Extract the [X, Y] coordinate from the center of the cell holding the provided text.  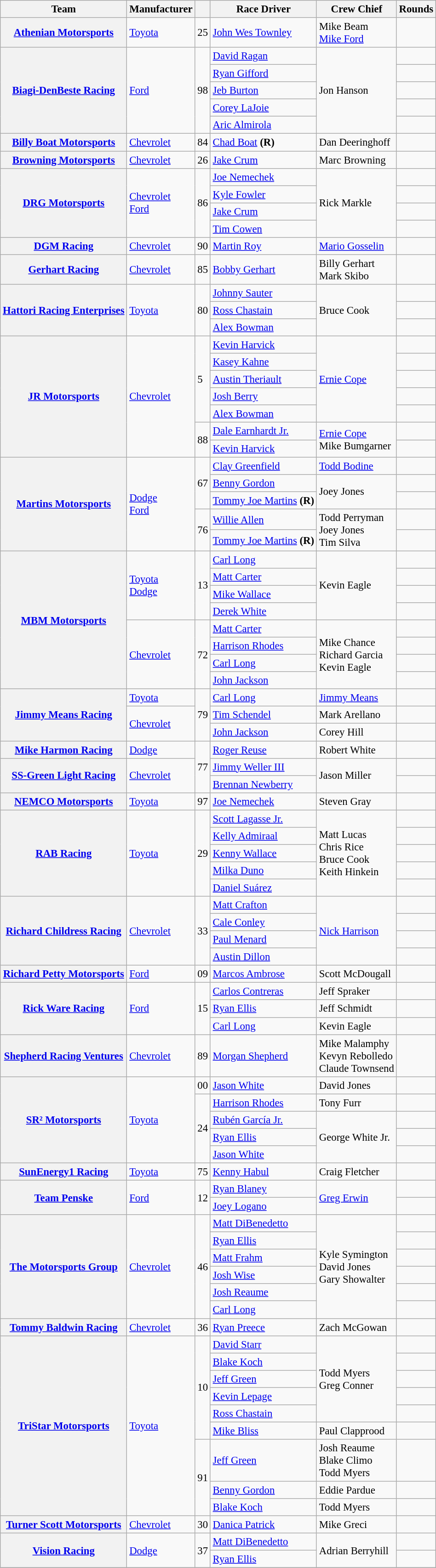
33 [202, 931]
Todd PerrymanJoey JonesTim Silva [356, 530]
Kasey Kahne [263, 362]
JR Motorsports [63, 397]
Ernie CopeMike Bumgarner [356, 440]
Zach McGowan [356, 1327]
Josh ReaumeBlake ClimoTodd Myers [356, 1460]
Manufacturer [161, 9]
Daniel Suárez [263, 888]
86 [202, 203]
Kenny Wallace [263, 853]
Robert White [356, 750]
Aric Almirola [263, 125]
72 [202, 655]
Greg Erwin [356, 1197]
91 [202, 1477]
Ernie Cope [356, 379]
26 [202, 160]
15 [202, 1009]
Mike Bliss [263, 1431]
Turner Scott Motorsports [63, 1525]
Ryan Gifford [263, 74]
Paul Menard [263, 940]
Matt LucasChris RiceBruce CookKeith Hinkein [356, 853]
Morgan Shepherd [263, 1056]
24 [202, 1128]
Chevrolet Ford [161, 203]
88 [202, 440]
10 [202, 1387]
Kyle SymingtonDavid JonesGary Showalter [356, 1267]
Jimmy Means Racing [63, 715]
Joey Logano [263, 1206]
Vision Racing [63, 1550]
David Starr [263, 1344]
TriStar Motorsports [63, 1426]
The Motorsports Group [63, 1267]
Jon Hanson [356, 91]
Eddie Pardue [356, 1490]
Todd Bodine [356, 466]
Steven Gray [356, 801]
Dale Earnhardt Jr. [263, 431]
Tim Schendel [263, 715]
SR² Motorsports [63, 1120]
84 [202, 142]
Clay Greenfield [263, 466]
MBM Motorsports [63, 620]
Marc Browning [356, 160]
Milka Duno [263, 871]
Rick Ware Racing [63, 1009]
Jimmy Weller III [263, 767]
Tony Furr [356, 1103]
David Ragan [263, 56]
Richard Petty Motorsports [63, 974]
13 [202, 585]
76 [202, 530]
Todd MyersGreg Conner [356, 1379]
Jimmy Means [356, 698]
Johnny Sauter [263, 293]
12 [202, 1197]
Austin Theriault [263, 379]
Martins Motorsports [63, 504]
09 [202, 974]
Rubén García Jr. [263, 1120]
Josh Berry [263, 396]
Carlos Contreras [263, 991]
90 [202, 246]
Shepherd Racing Ventures [63, 1056]
NEMCO Motorsports [63, 801]
Rick Markle [356, 203]
John Wes Townley [263, 33]
Chad Boat (R) [263, 142]
Browning Motorsports [63, 160]
30 [202, 1525]
Adrian Berryhill [356, 1550]
Paul Clapprood [356, 1431]
Kevin Lepage [263, 1396]
George White Jr. [356, 1138]
Billy GerhartMark Skibo [356, 269]
Scott McDougall [356, 974]
Willie Allen [263, 520]
36 [202, 1327]
Race Driver [263, 9]
Danica Patrick [263, 1525]
Jeb Burton [263, 91]
Rounds [416, 9]
Scott Lagasse Jr. [263, 819]
DGM Racing [63, 246]
Marcos Ambrose [263, 974]
Nick Harrison [356, 931]
Mike ChanceRichard GarciaKevin Eagle [356, 655]
Ryan Preece [263, 1327]
29 [202, 853]
Mike BeamMike Ford [356, 33]
Corey LaJoie [263, 108]
Bruce Cook [356, 311]
Athenian Motorsports [63, 33]
Austin Dillon [263, 957]
Tim Cowen [263, 229]
Mike MalamphyKevyn RebolledoClaude Townsend [356, 1056]
Biagi-DenBeste Racing [63, 91]
David Jones [356, 1085]
Josh Wise [263, 1275]
RAB Racing [63, 853]
Mario Gosselin [356, 246]
Mark Arellano [356, 715]
Josh Reaume [263, 1292]
Cale Conley [263, 923]
Billy Boat Motorsports [63, 142]
Kyle Fowler [263, 194]
Brennan Newberry [263, 784]
SS-Green Light Racing [63, 776]
25 [202, 33]
Bobby Gerhart [263, 269]
Tommy Baldwin Racing [63, 1327]
Richard Childress Racing [63, 931]
Corey Hill [356, 732]
Matt Frahm [263, 1258]
77 [202, 767]
Crew Chief [356, 9]
Gerhart Racing [63, 269]
Kenny Habul [263, 1172]
Roger Reuse [263, 750]
00 [202, 1085]
Derek White [263, 611]
ToyotaDodge [161, 585]
Martin Roy [263, 246]
Team Penske [63, 1197]
Jeff Spraker [356, 991]
46 [202, 1267]
Kelly Admiraal [263, 836]
Matt Crafton [263, 905]
98 [202, 91]
85 [202, 269]
89 [202, 1056]
Dan Deeringhoff [356, 142]
SunEnergy1 Racing [63, 1172]
DRG Motorsports [63, 203]
75 [202, 1172]
Jeff Schmidt [356, 1009]
Todd Myers [356, 1507]
80 [202, 311]
Hattori Racing Enterprises [63, 311]
Mike Harmon Racing [63, 750]
Joey Jones [356, 492]
Mike Greci [356, 1525]
67 [202, 483]
Craig Fletcher [356, 1172]
Jason Miller [356, 776]
Mike Wallace [263, 594]
37 [202, 1550]
Ryan Blaney [263, 1189]
79 [202, 715]
Team [63, 9]
5 [202, 379]
97 [202, 801]
DodgeFord [161, 504]
